For the text-containing cell, return its midpoint in (X, Y) coordinate format. 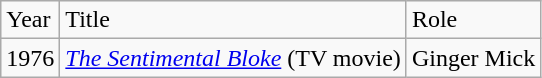
Year (30, 20)
1976 (30, 58)
Role (473, 20)
The Sentimental Bloke (TV movie) (234, 58)
Title (234, 20)
Ginger Mick (473, 58)
